Identify which cell holds the provided text, then report its [x, y] central coordinate. 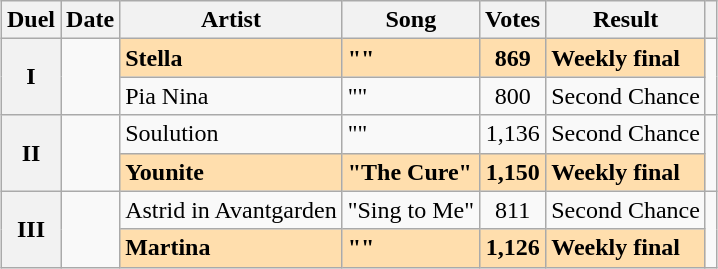
869 [513, 58]
I [32, 77]
"Sing to Me" [410, 210]
1,126 [513, 248]
Duel [32, 20]
III [32, 229]
Votes [513, 20]
811 [513, 210]
"The Cure" [410, 172]
1,150 [513, 172]
Result [626, 20]
Astrid in Avantgarden [232, 210]
Soulution [232, 134]
1,136 [513, 134]
Stella [232, 58]
Song [410, 20]
II [32, 153]
800 [513, 96]
Younite [232, 172]
Martina [232, 248]
Pia Nina [232, 96]
Artist [232, 20]
Date [90, 20]
